Pinpoint the cell where the given text exists, returning its (X, Y) midpoint coordinate. 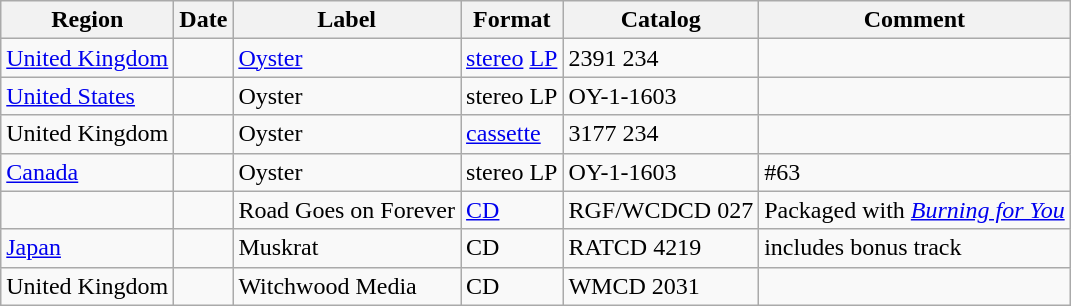
Japan (88, 248)
RATCD 4219 (661, 248)
Region (88, 20)
includes bonus track (915, 248)
Road Goes on Forever (347, 210)
RGF/WCDCD 027 (661, 210)
#63 (915, 172)
Catalog (661, 20)
Witchwood Media (347, 286)
Canada (88, 172)
Format (512, 20)
Comment (915, 20)
Muskrat (347, 248)
WMCD 2031 (661, 286)
2391 234 (661, 58)
Date (204, 20)
Packaged with Burning for You (915, 210)
cassette (512, 134)
Label (347, 20)
United States (88, 96)
3177 234 (661, 134)
